Capture the cell that displays the provided text and extract its [x, y] central coordinate. 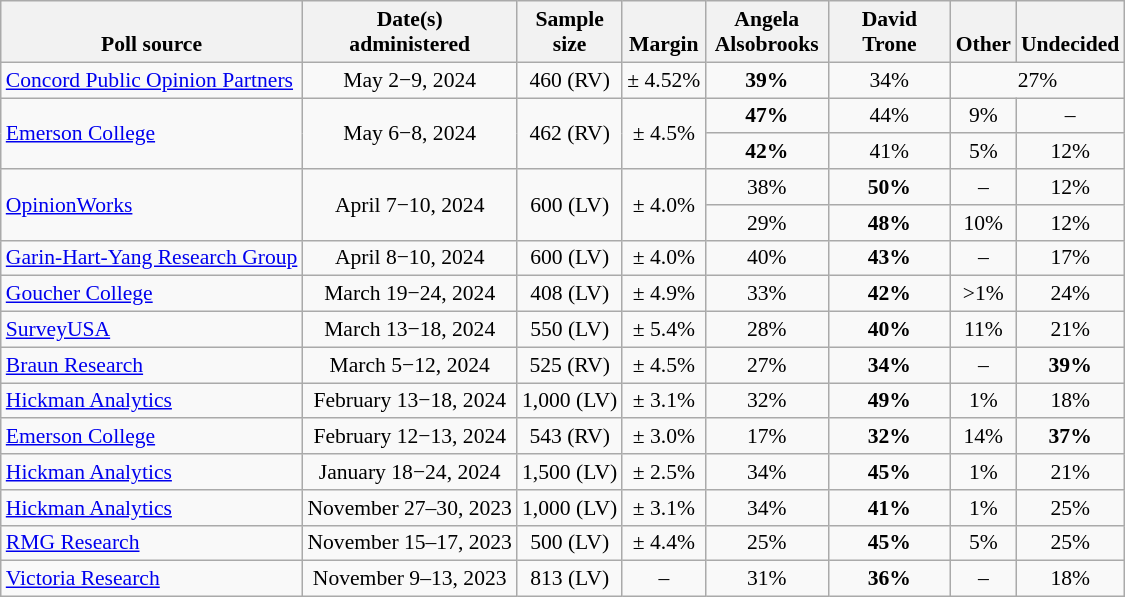
31% [766, 579]
Samplesize [570, 32]
Victoria Research [152, 579]
DavidTrone [890, 32]
AngelaAlsobrooks [766, 32]
44% [890, 116]
24% [1070, 294]
1,500 (LV) [570, 472]
>1% [984, 294]
48% [890, 223]
37% [1070, 437]
February 12−13, 2024 [410, 437]
November 15–17, 2023 [410, 543]
36% [890, 579]
Garin-Hart-Yang Research Group [152, 258]
Other [984, 32]
38% [766, 187]
± 2.5% [664, 472]
550 (LV) [570, 330]
March 19−24, 2024 [410, 294]
29% [766, 223]
Poll source [152, 32]
May 2−9, 2024 [410, 80]
14% [984, 437]
November 27–30, 2023 [410, 508]
± 5.4% [664, 330]
Undecided [1070, 32]
February 13−18, 2024 [410, 401]
43% [890, 258]
9% [984, 116]
11% [984, 330]
500 (LV) [570, 543]
49% [890, 401]
28% [766, 330]
± 4.4% [664, 543]
January 18−24, 2024 [410, 472]
± 3.0% [664, 437]
525 (RV) [570, 365]
Date(s)administered [410, 32]
± 4.52% [664, 80]
± 4.9% [664, 294]
March 5−12, 2024 [410, 365]
33% [766, 294]
50% [890, 187]
April 8−10, 2024 [410, 258]
November 9–13, 2023 [410, 579]
47% [766, 116]
April 7−10, 2024 [410, 204]
Braun Research [152, 365]
OpinionWorks [152, 204]
Concord Public Opinion Partners [152, 80]
408 (LV) [570, 294]
Margin [664, 32]
813 (LV) [570, 579]
RMG Research [152, 543]
460 (RV) [570, 80]
Goucher College [152, 294]
SurveyUSA [152, 330]
462 (RV) [570, 134]
10% [984, 223]
543 (RV) [570, 437]
May 6−8, 2024 [410, 134]
March 13−18, 2024 [410, 330]
